Locate the cell with the specified text and output its [x, y] center coordinate. 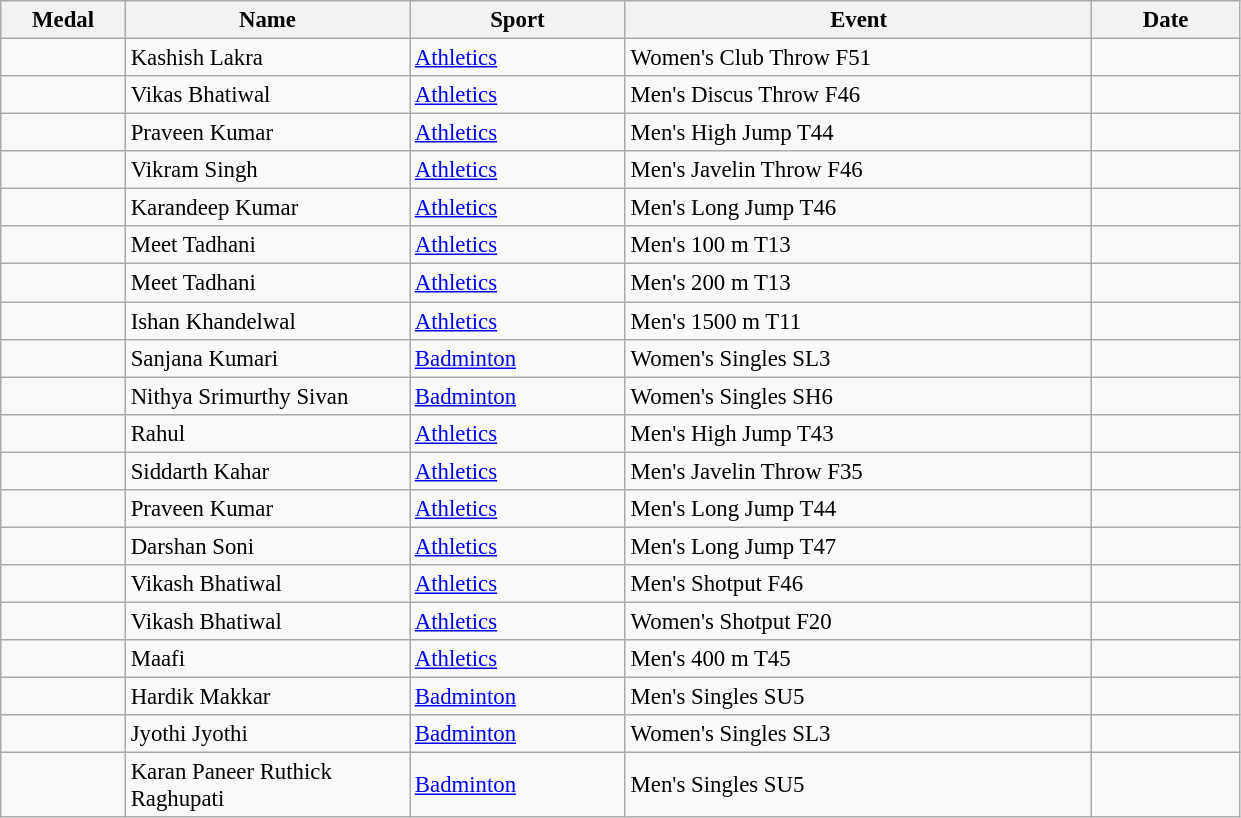
Date [1166, 20]
Men's Long Jump T46 [858, 208]
Rahul [267, 433]
Maafi [267, 659]
Men's 1500 m T11 [858, 321]
Men's 400 m T45 [858, 659]
Men's Discus Throw F46 [858, 95]
Darshan Soni [267, 546]
Ishan Khandelwal [267, 321]
Name [267, 20]
Karan Paneer Ruthick Raghupati [267, 786]
Women's Shotput F20 [858, 621]
Men's Long Jump T44 [858, 509]
Men's Javelin Throw F46 [858, 170]
Karandeep Kumar [267, 208]
Men's High Jump T43 [858, 433]
Men's 100 m T13 [858, 245]
Sanjana Kumari [267, 358]
Nithya Srimurthy Sivan [267, 396]
Vikram Singh [267, 170]
Event [858, 20]
Men's Long Jump T47 [858, 546]
Vikas Bhatiwal [267, 95]
Kashish Lakra [267, 58]
Jyothi Jyothi [267, 734]
Men's Shotput F46 [858, 584]
Hardik Makkar [267, 697]
Women's Singles SH6 [858, 396]
Women's Club Throw F51 [858, 58]
Medal [64, 20]
Siddarth Kahar [267, 471]
Men's Javelin Throw F35 [858, 471]
Sport [518, 20]
Men's 200 m T13 [858, 283]
Men's High Jump T44 [858, 133]
